From the cell containing the given text, extract its center point as (x, y) coordinate. 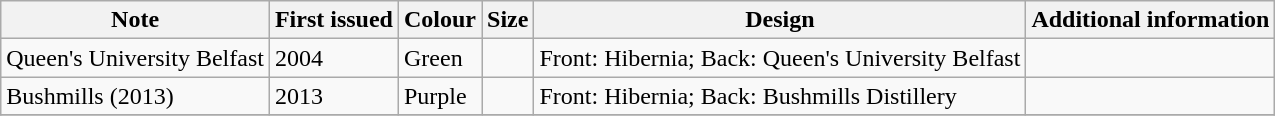
Additional information (1150, 20)
Bushmills (2013) (136, 96)
Colour (440, 20)
Size (508, 20)
Purple (440, 96)
Front: Hibernia; Back: Bushmills Distillery (780, 96)
Note (136, 20)
2013 (334, 96)
Design (780, 20)
2004 (334, 58)
Green (440, 58)
First issued (334, 20)
Front: Hibernia; Back: Queen's University Belfast (780, 58)
Queen's University Belfast (136, 58)
